Identify which cell holds the provided text, then report its [X, Y] central coordinate. 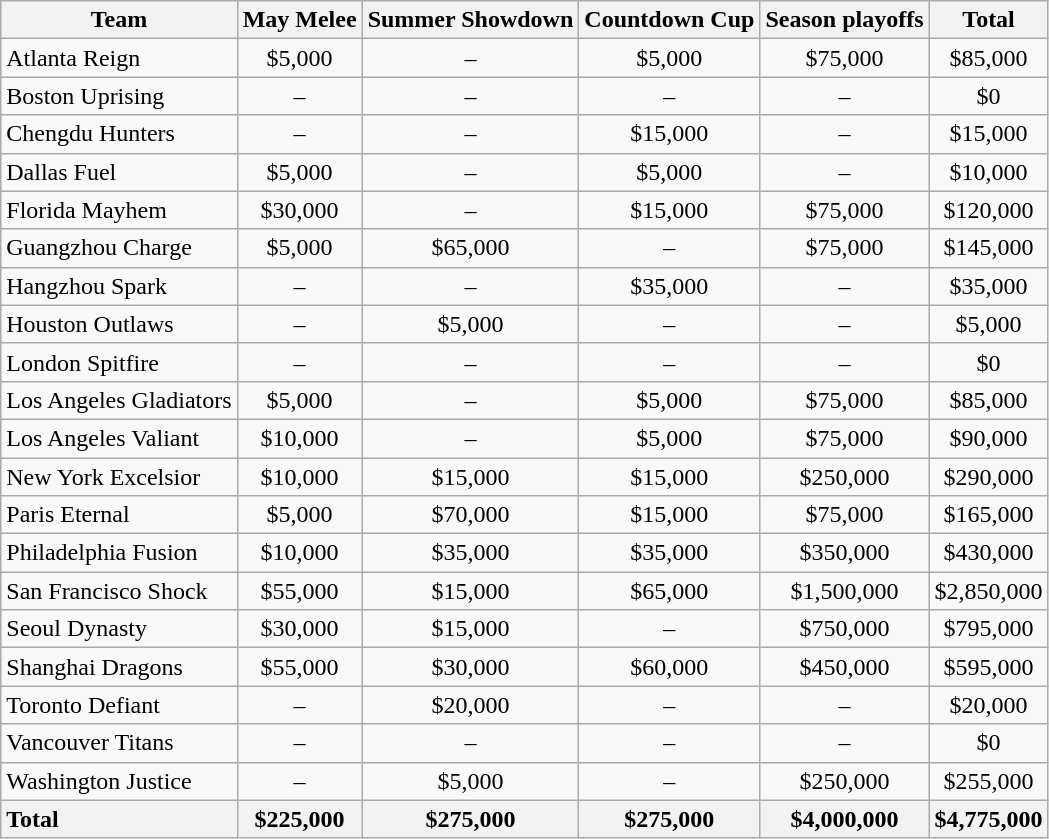
Vancouver Titans [119, 743]
$255,000 [988, 781]
May Melee [300, 20]
Dallas Fuel [119, 172]
Atlanta Reign [119, 58]
Houston Outlaws [119, 324]
$145,000 [988, 248]
$120,000 [988, 210]
Hangzhou Spark [119, 286]
$450,000 [844, 667]
Florida Mayhem [119, 210]
London Spitfire [119, 362]
Los Angeles Gladiators [119, 400]
$1,500,000 [844, 591]
Los Angeles Valiant [119, 438]
Chengdu Hunters [119, 134]
$4,775,000 [988, 819]
Boston Uprising [119, 96]
New York Excelsior [119, 477]
Shanghai Dragons [119, 667]
$430,000 [988, 553]
$70,000 [470, 515]
$795,000 [988, 629]
San Francisco Shock [119, 591]
$2,850,000 [988, 591]
$90,000 [988, 438]
Summer Showdown [470, 20]
Washington Justice [119, 781]
Countdown Cup [670, 20]
Paris Eternal [119, 515]
Guangzhou Charge [119, 248]
Team [119, 20]
$165,000 [988, 515]
$60,000 [670, 667]
$750,000 [844, 629]
$290,000 [988, 477]
Philadelphia Fusion [119, 553]
$225,000 [300, 819]
$595,000 [988, 667]
Toronto Defiant [119, 705]
Seoul Dynasty [119, 629]
$4,000,000 [844, 819]
Season playoffs [844, 20]
$350,000 [844, 553]
